Return the [x, y] coordinate for the center point of the cell that contains the specified text.  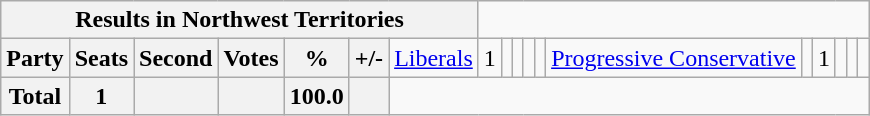
Liberals [434, 58]
% [316, 58]
+/- [368, 58]
Second [176, 58]
Party [35, 58]
Total [35, 96]
Votes [251, 58]
Seats [101, 58]
100.0 [316, 96]
Progressive Conservative [674, 58]
Results in Northwest Territories [240, 20]
